From the cell containing the given text, extract its center point as (x, y) coordinate. 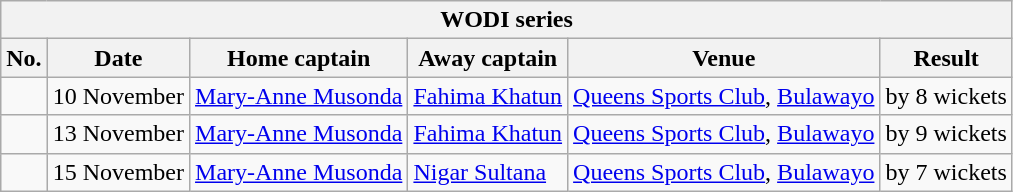
13 November (118, 134)
Result (946, 58)
by 7 wickets (946, 172)
Nigar Sultana (488, 172)
Home captain (299, 58)
10 November (118, 96)
Date (118, 58)
Venue (724, 58)
by 8 wickets (946, 96)
WODI series (507, 20)
Away captain (488, 58)
No. (24, 58)
by 9 wickets (946, 134)
15 November (118, 172)
